Capture the cell that displays the provided text and extract its [X, Y] central coordinate. 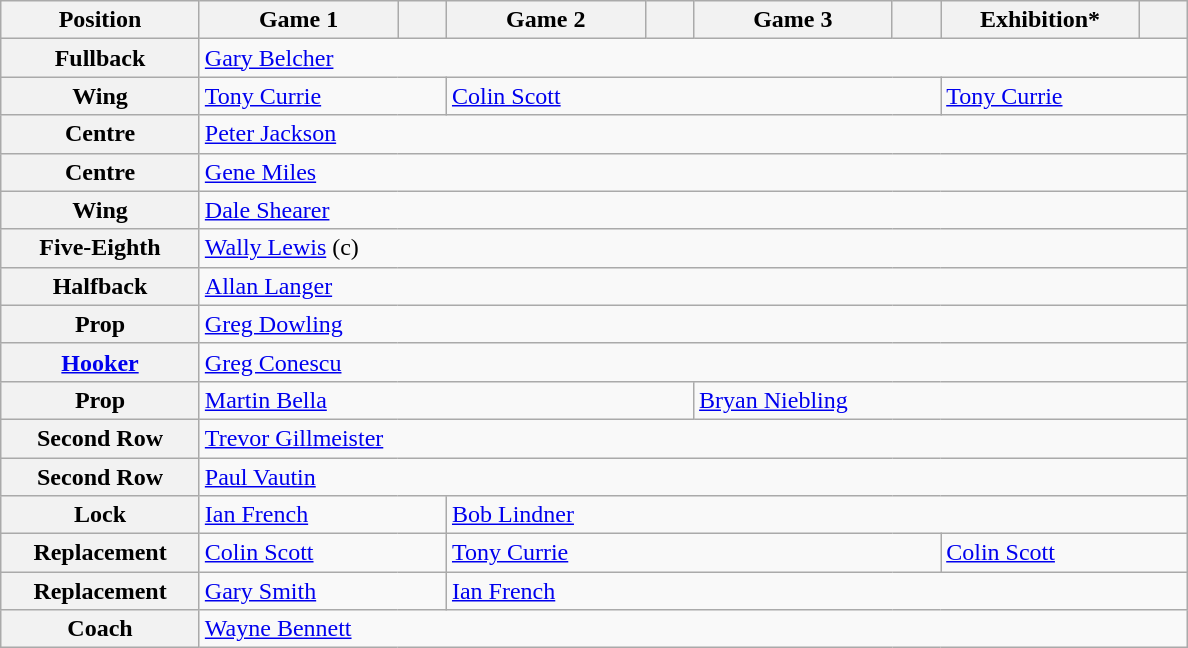
Bob Lindner [816, 515]
Wayne Bennett [693, 629]
Dale Shearer [693, 210]
Bryan Niebling [941, 400]
Game 1 [298, 20]
Hooker [100, 362]
Five-Eighth [100, 248]
Gene Miles [693, 172]
Gary Smith [322, 591]
Gary Belcher [693, 58]
Fullback [100, 58]
Greg Conescu [693, 362]
Position [100, 20]
Exhibition* [1040, 20]
Game 2 [546, 20]
Halfback [100, 286]
Lock [100, 515]
Martin Bella [446, 400]
Paul Vautin [693, 477]
Allan Langer [693, 286]
Peter Jackson [693, 134]
Game 3 [794, 20]
Trevor Gillmeister [693, 438]
Wally Lewis (c) [693, 248]
Coach [100, 629]
Greg Dowling [693, 324]
